For the text-containing cell, return its midpoint in (X, Y) coordinate format. 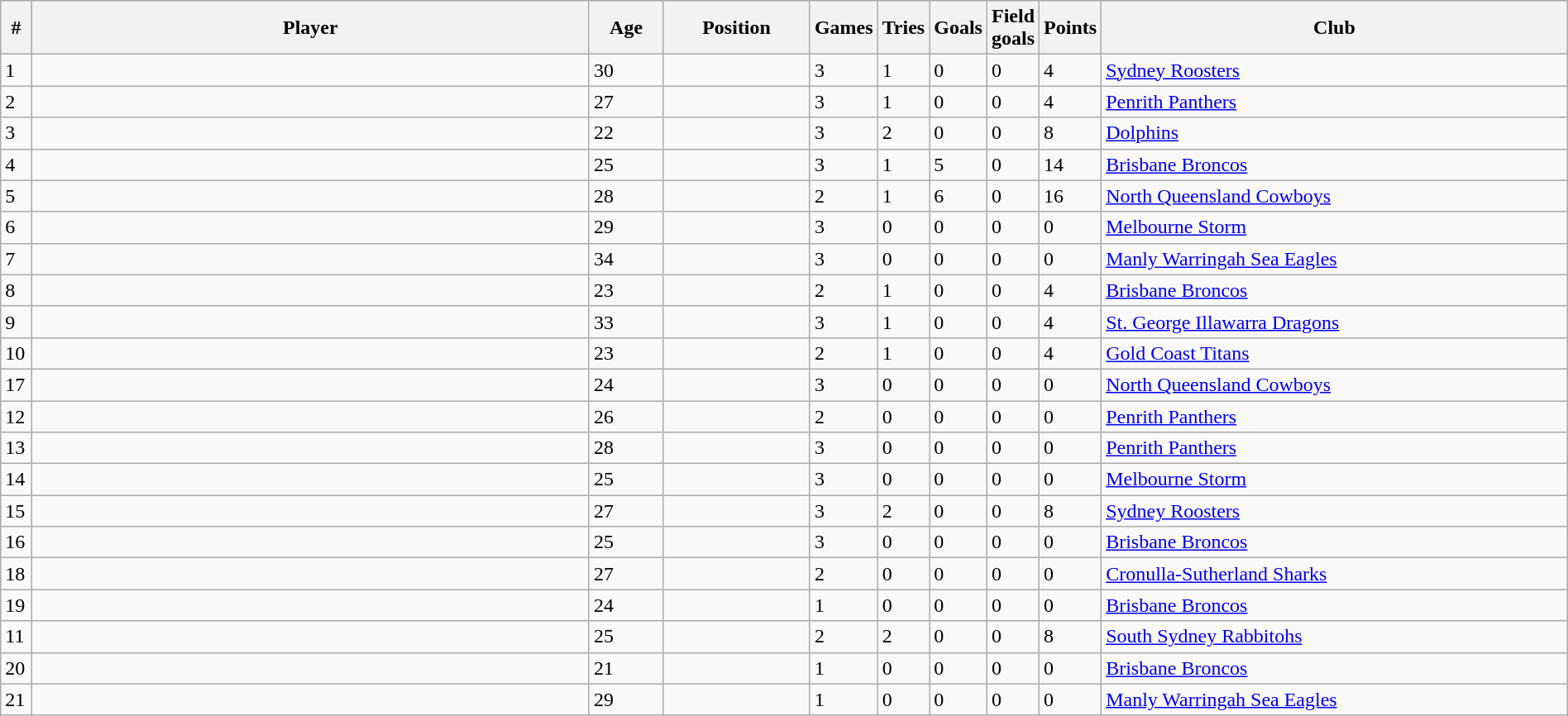
11 (17, 637)
Gold Coast Titans (1335, 353)
St. George Illawarra Dragons (1335, 322)
22 (625, 133)
9 (17, 322)
Goals (958, 28)
Points (1070, 28)
Dolphins (1335, 133)
18 (17, 574)
20 (17, 668)
34 (625, 259)
Cronulla-Sutherland Sharks (1335, 574)
Age (625, 28)
Player (310, 28)
15 (17, 511)
26 (625, 416)
South Sydney Rabbitohs (1335, 637)
Club (1335, 28)
33 (625, 322)
Tries (903, 28)
# (17, 28)
12 (17, 416)
Field goals (1012, 28)
Games (844, 28)
7 (17, 259)
30 (625, 70)
17 (17, 384)
19 (17, 605)
13 (17, 448)
10 (17, 353)
Position (737, 28)
